Extract the (X, Y) coordinate from the center of the cell holding the provided text.  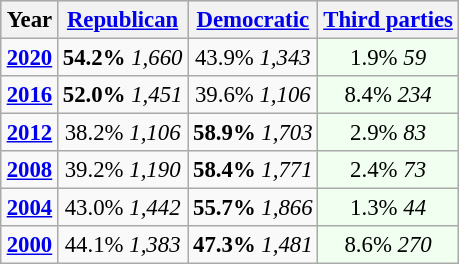
54.2% 1,660 (123, 57)
58.4% 1,771 (253, 170)
43.9% 1,343 (253, 57)
39.6% 1,106 (253, 95)
2.9% 83 (388, 133)
2000 (29, 245)
Year (29, 20)
2012 (29, 133)
47.3% 1,481 (253, 245)
58.9% 1,703 (253, 133)
39.2% 1,190 (123, 170)
Third parties (388, 20)
43.0% 1,442 (123, 208)
38.2% 1,106 (123, 133)
1.3% 44 (388, 208)
8.4% 234 (388, 95)
2004 (29, 208)
2008 (29, 170)
Republican (123, 20)
Democratic (253, 20)
55.7% 1,866 (253, 208)
2.4% 73 (388, 170)
2016 (29, 95)
44.1% 1,383 (123, 245)
8.6% 270 (388, 245)
1.9% 59 (388, 57)
52.0% 1,451 (123, 95)
2020 (29, 57)
